Provide the (X, Y) coordinate of the cell's center where the given text is located.  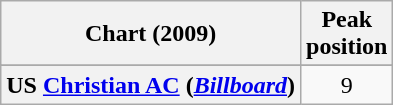
US Christian AC (Billboard) (151, 85)
9 (347, 85)
Peakposition (347, 34)
Chart (2009) (151, 34)
